Locate the cell with the specified text and output its [X, Y] center coordinate. 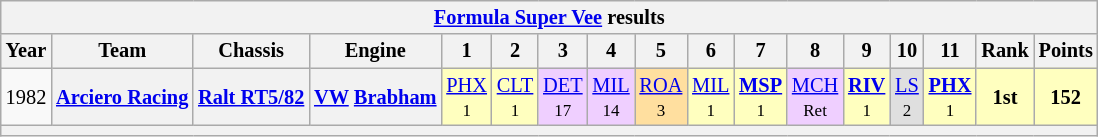
10 [906, 51]
2 [515, 51]
LS2 [906, 97]
5 [662, 51]
1 [466, 51]
RIV1 [866, 97]
6 [710, 51]
Engine [375, 51]
Points [1066, 51]
1st [1004, 97]
MCHRet [815, 97]
Rank [1004, 51]
1982 [26, 97]
8 [815, 51]
Ralt RT5/82 [251, 97]
MIL14 [610, 97]
CLT1 [515, 97]
152 [1066, 97]
Year [26, 51]
Formula Super Vee results [550, 17]
MSP1 [760, 97]
ROA3 [662, 97]
4 [610, 51]
VW Brabham [375, 97]
9 [866, 51]
DET17 [562, 97]
11 [950, 51]
Arciero Racing [122, 97]
Chassis [251, 51]
MIL1 [710, 97]
7 [760, 51]
3 [562, 51]
Team [122, 51]
